Determine the [x, y] coordinate at the center of the cell enclosing the given text.  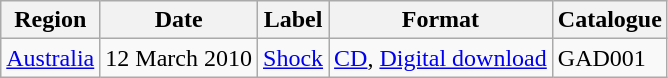
Catalogue [610, 20]
GAD001 [610, 58]
12 March 2010 [179, 58]
Shock [294, 58]
Australia [50, 58]
CD, Digital download [441, 58]
Date [179, 20]
Format [441, 20]
Region [50, 20]
Label [294, 20]
